Find where the given text appears and provide that cell's center as [X, Y] coordinate. 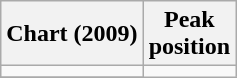
Peakposition [189, 34]
Chart (2009) [72, 34]
